Return [x, y] of the center of cell containing provided text 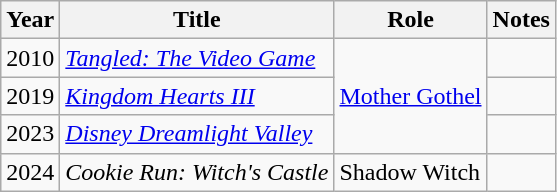
2023 [30, 134]
Disney Dreamlight Valley [197, 134]
Title [197, 20]
Shadow Witch [410, 172]
2024 [30, 172]
Cookie Run: Witch's Castle [197, 172]
Year [30, 20]
Tangled: The Video Game [197, 58]
Role [410, 20]
Notes [521, 20]
Mother Gothel [410, 96]
2010 [30, 58]
Kingdom Hearts III [197, 96]
2019 [30, 96]
